Locate the cell with the specified text and output its (x, y) center coordinate. 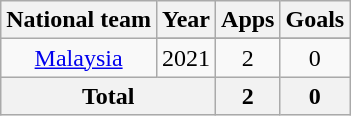
National team (79, 20)
Year (186, 20)
2021 (186, 58)
Apps (248, 20)
Goals (315, 20)
Total (108, 96)
Malaysia (79, 58)
